Return the [x, y] coordinate for the center point of the cell that contains the specified text.  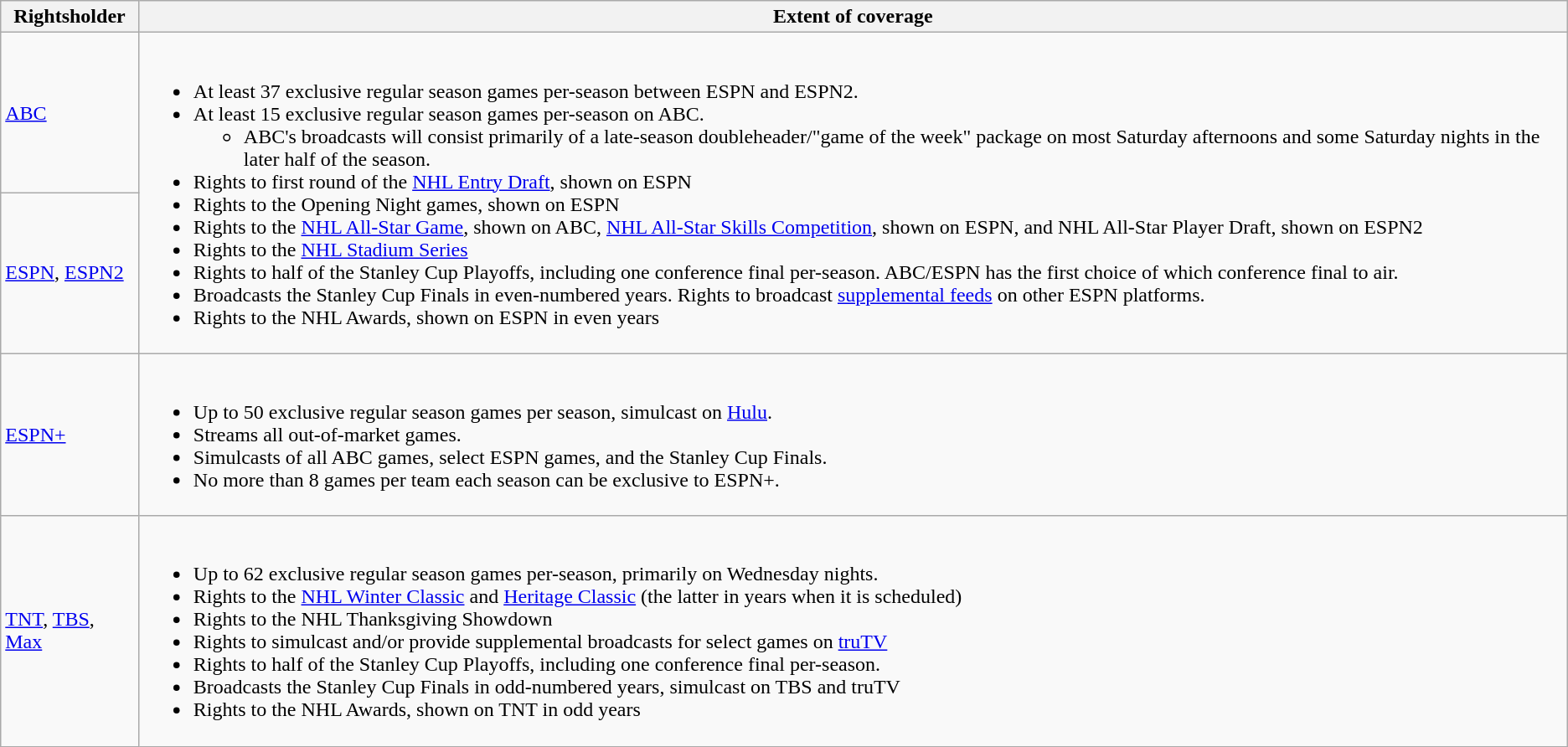
ESPN, ESPN2 [70, 273]
TNT, TBS, Max [70, 631]
ESPN+ [70, 435]
ABC [70, 113]
Extent of coverage [853, 17]
Rightsholder [70, 17]
